Capture the cell that displays the provided text and extract its (x, y) central coordinate. 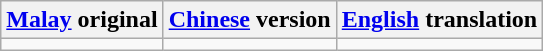
English translation (439, 20)
Malay original (82, 20)
Chinese version (250, 20)
